From the cell containing the given text, extract its center point as (x, y) coordinate. 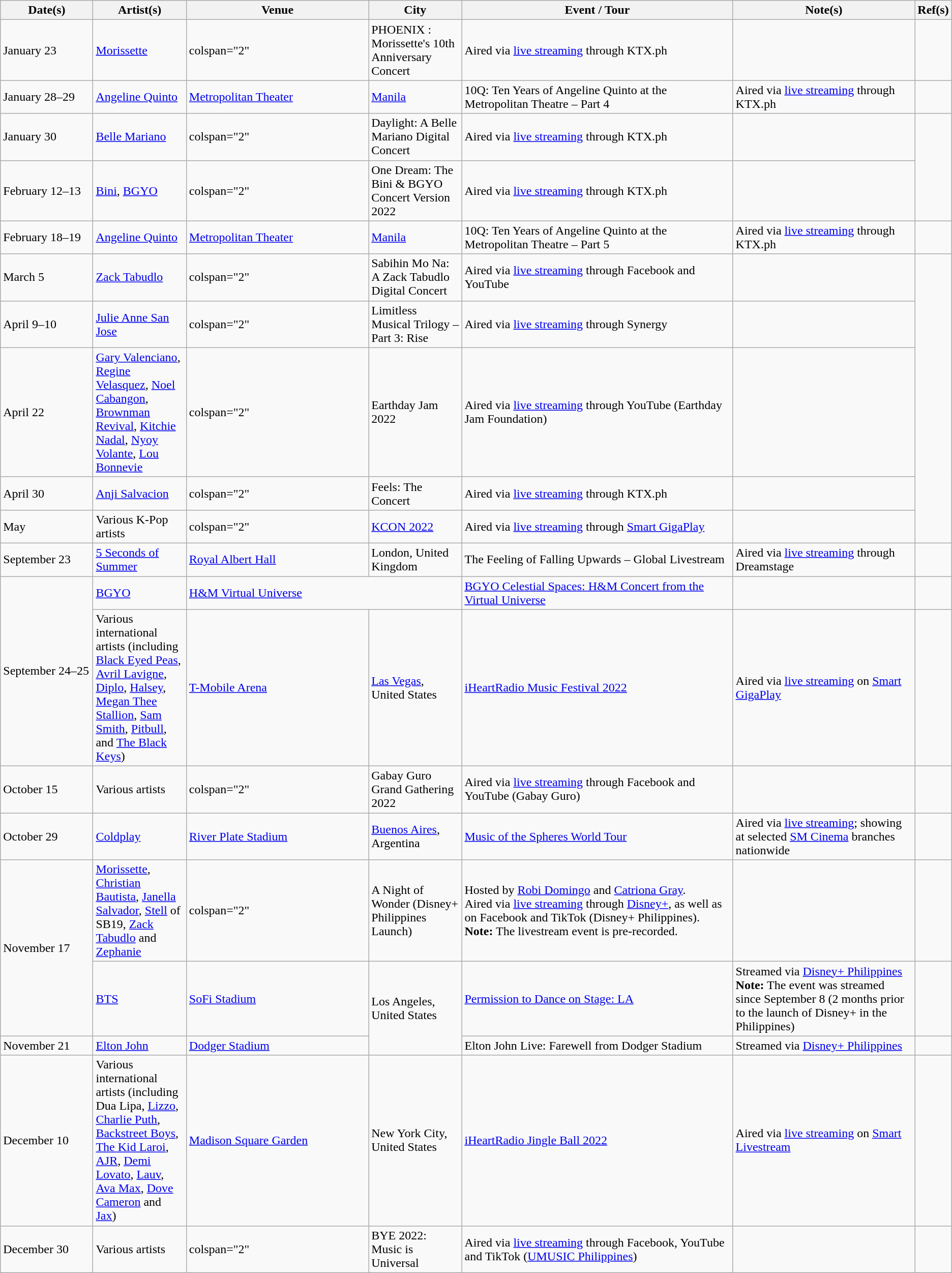
Various K-Pop artists (139, 526)
March 5 (47, 277)
Gary Valenciano, Regine Velasquez, Noel Cabangon, Brownman Revival, Kitchie Nadal, Nyoy Volante, Lou Bonnevie (139, 412)
January 28–29 (47, 97)
Gabay Guro Grand Gathering 2022 (415, 790)
February 18–19 (47, 237)
KCON 2022 (415, 526)
T-Mobile Arena (277, 688)
Music of the Spheres World Tour (597, 836)
Daylight: A Belle Mariano Digital Concert (415, 137)
Elton John (139, 1046)
January 23 (47, 50)
BTS (139, 999)
Venue (277, 10)
Belle Mariano (139, 137)
New York City, United States (415, 1141)
Aired via live streaming on Smart Livestream (824, 1141)
Madison Square Garden (277, 1141)
November 21 (47, 1046)
BYE 2022: Music is Universal (415, 1249)
Morissette, Christian Bautista, Janella Salvador, Stell of SB19, Zack Tabudlo and Zephanie (139, 911)
Zack Tabudlo (139, 277)
April 30 (47, 494)
Anji Salvacion (139, 494)
A Night of Wonder (Disney+ Philippines Launch) (415, 911)
Aired via live streaming on Smart GigaPlay (824, 688)
Sabihin Mo Na: A Zack Tabudlo Digital Concert (415, 277)
April 9–10 (47, 324)
Limitless Musical Trilogy – Part 3: Rise (415, 324)
December 30 (47, 1249)
iHeartRadio Music Festival 2022 (597, 688)
BGYO Celestial Spaces: H&M Concert from the Virtual Universe (597, 592)
River Plate Stadium (277, 836)
Morissette (139, 50)
Buenos Aires, Argentina (415, 836)
Event / Tour (597, 10)
December 10 (47, 1141)
iHeartRadio Jingle Ball 2022 (597, 1141)
Bini, BGYO (139, 190)
November 17 (47, 948)
Royal Albert Hall (277, 560)
Aired via live streaming through Facebook and YouTube (597, 277)
SoFi Stadium (277, 999)
Date(s) (47, 10)
Streamed via Disney+ Philippines (824, 1046)
City (415, 10)
Aired via live streaming through Facebook and YouTube (Gabay Guro) (597, 790)
Aired via live streaming through Dreamstage (824, 560)
Dodger Stadium (277, 1046)
One Dream: The Bini & BGYO Concert Version 2022 (415, 190)
Permission to Dance on Stage: LA (597, 999)
Aired via live streaming through Synergy (597, 324)
Ref(s) (933, 10)
Elton John Live: Farewell from Dodger Stadium (597, 1046)
October 15 (47, 790)
Coldplay (139, 836)
Note(s) (824, 10)
April 22 (47, 412)
Streamed via Disney+ PhilippinesNote: The event was streamed since September 8 (2 months prior to the launch of Disney+ in the Philippines) (824, 999)
Las Vegas, United States (415, 688)
May (47, 526)
H&M Virtual Universe (324, 592)
London, United Kingdom (415, 560)
Los Angeles, United States (415, 1008)
PHOENIX : Morissette's 10th Anniversary Concert (415, 50)
January 30 (47, 137)
Aired via live streaming through Facebook, YouTube and TikTok (UMUSIC Philippines) (597, 1249)
5 Seconds of Summer (139, 560)
September 24–25 (47, 671)
10Q: Ten Years of Angeline Quinto at the Metropolitan Theatre – Part 4 (597, 97)
February 12–13 (47, 190)
Aired via live streaming through YouTube (Earthday Jam Foundation) (597, 412)
Julie Anne San Jose (139, 324)
Aired via live streaming through Smart GigaPlay (597, 526)
BGYO (139, 592)
Aired via live streaming; showing at selected SM Cinema branches nationwide (824, 836)
Feels: The Concert (415, 494)
Various international artists (including Black Eyed Peas, Avril Lavigne, Diplo, Halsey, Megan Thee Stallion, Sam Smith, Pitbull, and The Black Keys) (139, 688)
The Feeling of Falling Upwards – Global Livestream (597, 560)
Earthday Jam 2022 (415, 412)
September 23 (47, 560)
10Q: Ten Years of Angeline Quinto at the Metropolitan Theatre – Part 5 (597, 237)
Artist(s) (139, 10)
October 29 (47, 836)
